Pinpoint the cell where the given text exists, returning its (x, y) midpoint coordinate. 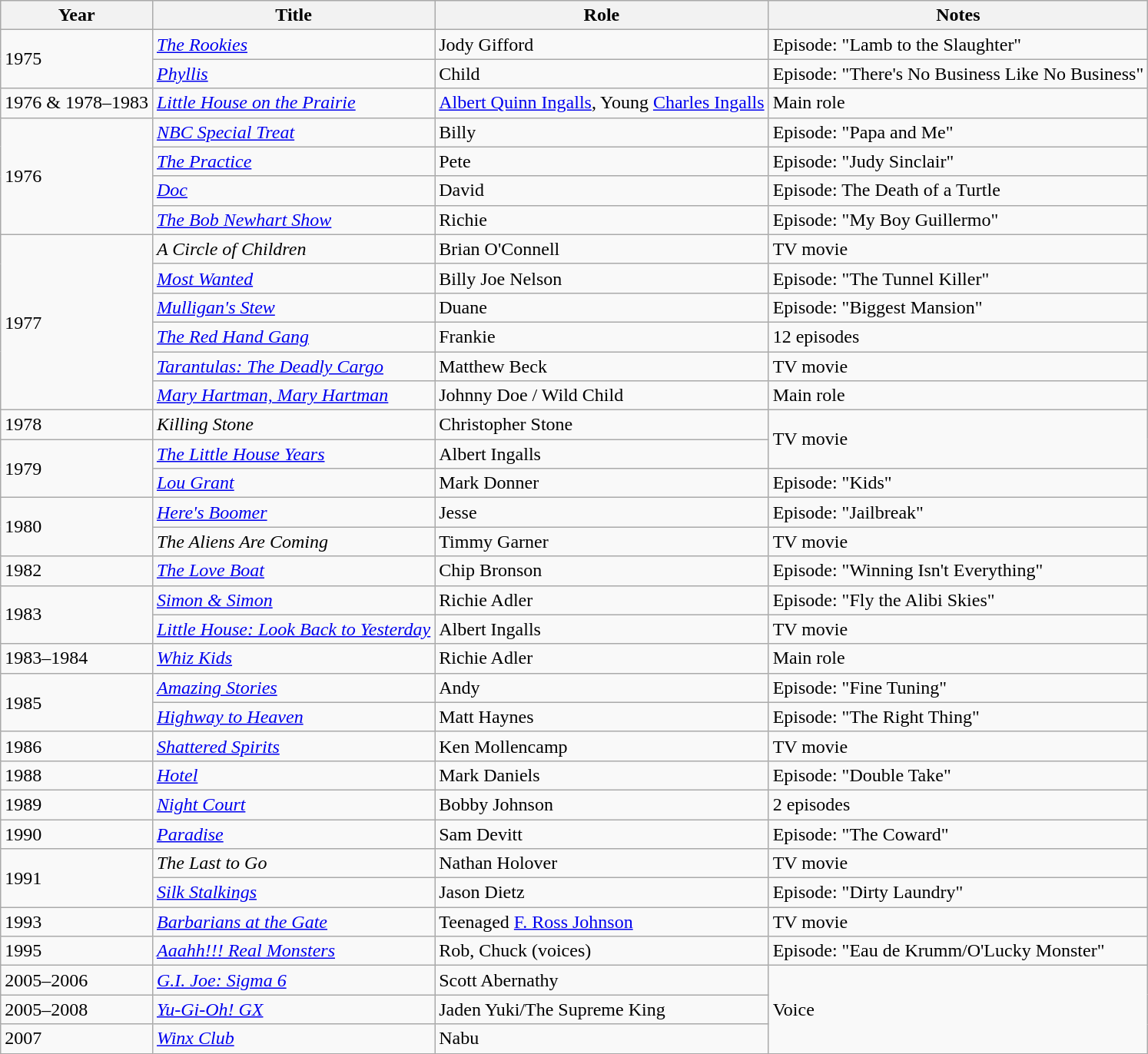
Shattered Spirits (294, 746)
Little House: Look Back to Yesterday (294, 629)
Amazing Stories (294, 688)
Ken Mollencamp (602, 746)
Aaahh!!! Real Monsters (294, 951)
Brian O'Connell (602, 249)
The Practice (294, 161)
1982 (77, 571)
1983 (77, 615)
Mulligan's Stew (294, 307)
Episode: "Winning Isn't Everything" (958, 571)
Episode: "There's No Business Like No Business" (958, 74)
Chip Bronson (602, 571)
The Red Hand Gang (294, 336)
Episode: "Fine Tuning" (958, 688)
Notes (958, 15)
Jason Dietz (602, 893)
1983–1984 (77, 658)
Here's Boomer (294, 512)
Richie (602, 220)
Title (294, 15)
Nathan Holover (602, 863)
A Circle of Children (294, 249)
G.I. Joe: Sigma 6 (294, 980)
Simon & Simon (294, 600)
Barbarians at the Gate (294, 922)
1986 (77, 746)
Timmy Garner (602, 542)
Episode: "Jailbreak" (958, 512)
Episode: "Kids" (958, 483)
Yu-Gi-Oh! GX (294, 1009)
The Last to Go (294, 863)
Episode: "Papa and Me" (958, 132)
The Little House Years (294, 454)
Episode: "Lamb to the Slaughter" (958, 45)
NBC Special Treat (294, 132)
Matt Haynes (602, 717)
Tarantulas: The Deadly Cargo (294, 366)
Rob, Chuck (voices) (602, 951)
Frankie (602, 336)
1988 (77, 775)
Scott Abernathy (602, 980)
Highway to Heaven (294, 717)
2005–2006 (77, 980)
Episode: "The Coward" (958, 834)
Jody Gifford (602, 45)
The Love Boat (294, 571)
Mark Donner (602, 483)
Episode: "Dirty Laundry" (958, 893)
Episode: "Fly the Alibi Skies" (958, 600)
Jesse (602, 512)
The Aliens Are Coming (294, 542)
Killing Stone (294, 425)
Episode: "Eau de Krumm/O'Lucky Monster" (958, 951)
Episode: "My Boy Guillermo" (958, 220)
1980 (77, 527)
Episode: The Death of a Turtle (958, 191)
Doc (294, 191)
Teenaged F. Ross Johnson (602, 922)
Duane (602, 307)
Mark Daniels (602, 775)
1985 (77, 702)
12 episodes (958, 336)
2 episodes (958, 804)
Matthew Beck (602, 366)
Episode: "The Right Thing" (958, 717)
1991 (77, 878)
Bobby Johnson (602, 804)
Phyllis (294, 74)
The Bob Newhart Show (294, 220)
1976 & 1978–1983 (77, 103)
Year (77, 15)
Andy (602, 688)
Whiz Kids (294, 658)
The Rookies (294, 45)
Nabu (602, 1039)
Episode: "Double Take" (958, 775)
Pete (602, 161)
Sam Devitt (602, 834)
Albert Quinn Ingalls, Young Charles Ingalls (602, 103)
Episode: "Judy Sinclair" (958, 161)
Voice (958, 1009)
1977 (77, 322)
Child (602, 74)
1979 (77, 469)
1995 (77, 951)
David (602, 191)
Johnny Doe / Wild Child (602, 396)
Billy (602, 132)
Christopher Stone (602, 425)
Winx Club (294, 1039)
Jaden Yuki/The Supreme King (602, 1009)
Episode: "The Tunnel Killer" (958, 278)
Little House on the Prairie (294, 103)
2007 (77, 1039)
1990 (77, 834)
Billy Joe Nelson (602, 278)
Most Wanted (294, 278)
1993 (77, 922)
Silk Stalkings (294, 893)
1975 (77, 59)
Hotel (294, 775)
Lou Grant (294, 483)
Role (602, 15)
Paradise (294, 834)
1989 (77, 804)
2005–2008 (77, 1009)
Episode: "Biggest Mansion" (958, 307)
1978 (77, 425)
Mary Hartman, Mary Hartman (294, 396)
1976 (77, 176)
Night Court (294, 804)
